Find where the given text appears and provide that cell's center as [x, y] coordinate. 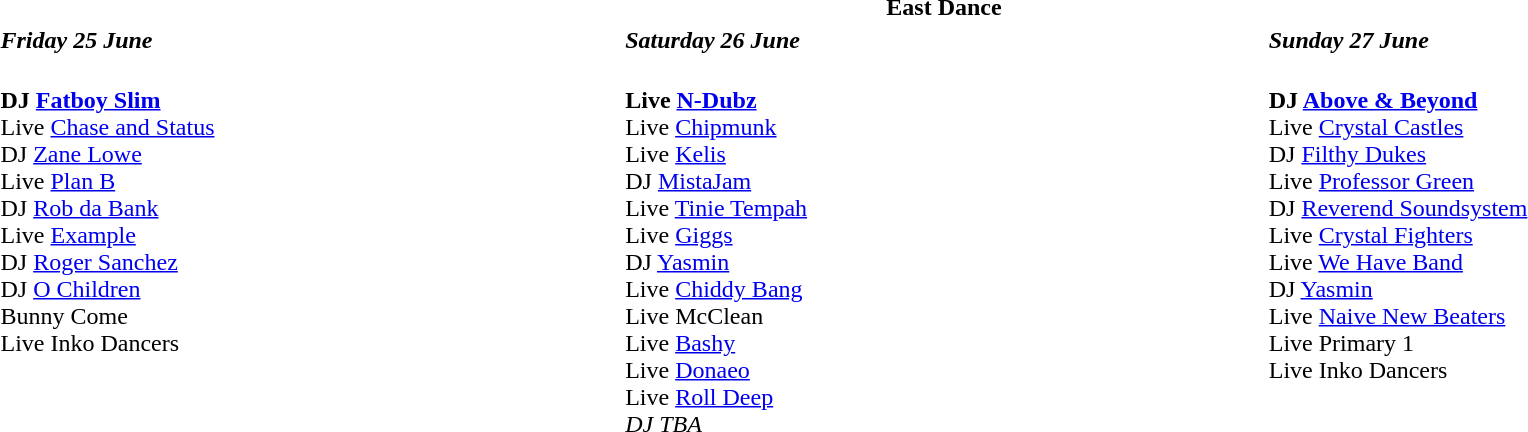
Saturday 26 June [944, 40]
